Identify which cell holds the provided text, then report its (x, y) central coordinate. 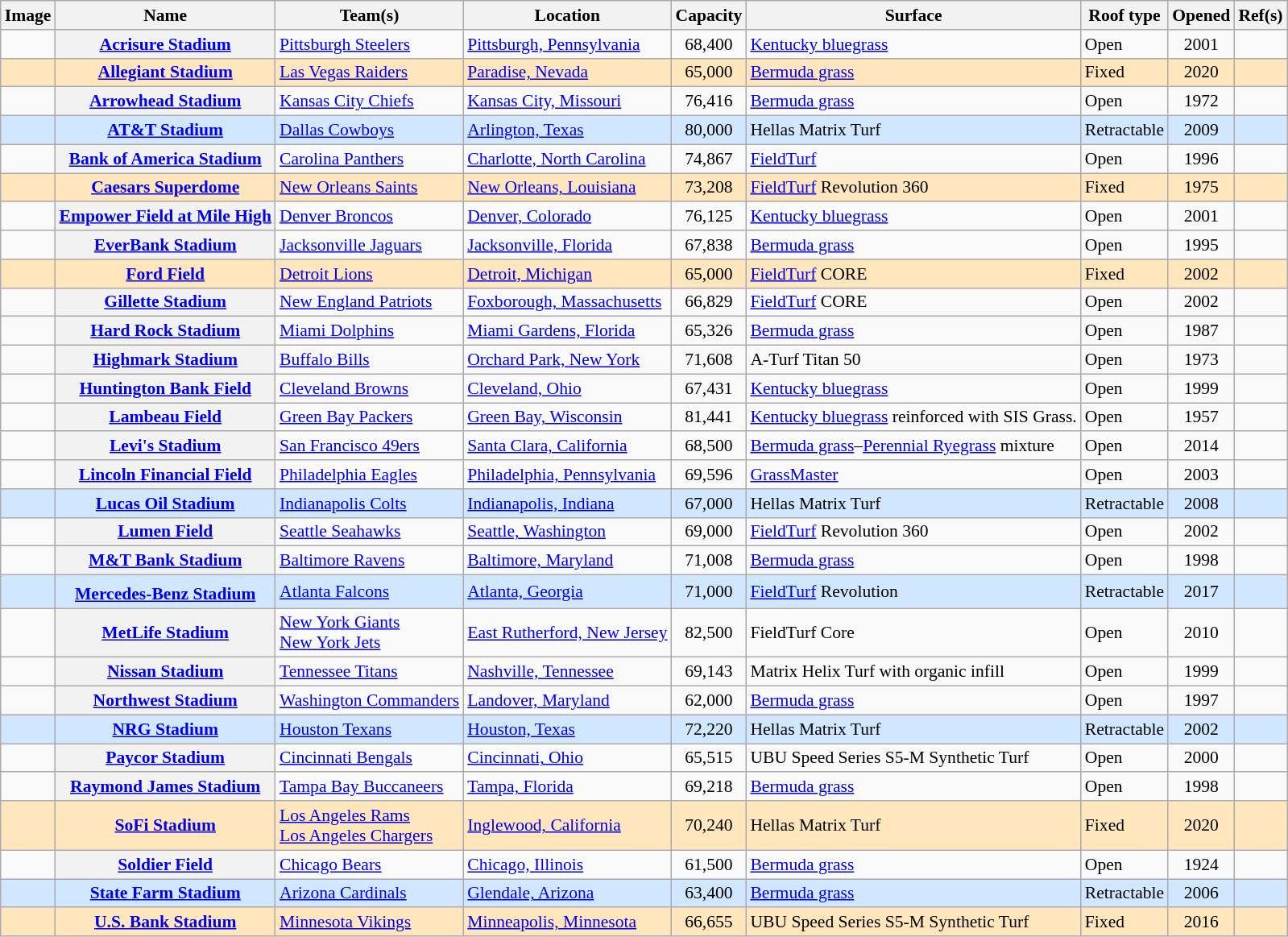
62,000 (709, 701)
FieldTurf Core (913, 633)
Detroit, Michigan (567, 274)
Caesars Superdome (165, 188)
1924 (1201, 864)
69,218 (709, 787)
Huntington Bank Field (165, 388)
81,441 (709, 417)
67,838 (709, 245)
Raymond James Stadium (165, 787)
1957 (1201, 417)
63,400 (709, 893)
Landover, Maryland (567, 701)
1997 (1201, 701)
M&T Bank Stadium (165, 561)
Hard Rock Stadium (165, 331)
Glendale, Arizona (567, 893)
Kansas City, Missouri (567, 102)
Surface (913, 15)
61,500 (709, 864)
2008 (1201, 504)
Santa Clara, California (567, 446)
1995 (1201, 245)
Philadelphia Eagles (369, 475)
Ref(s) (1260, 15)
Arrowhead Stadium (165, 102)
Dallas Cowboys (369, 131)
Paradise, Nevada (567, 73)
Foxborough, Massachusetts (567, 302)
71,008 (709, 561)
Baltimore Ravens (369, 561)
Arizona Cardinals (369, 893)
2017 (1201, 591)
Northwest Stadium (165, 701)
Philadelphia, Pennsylvania (567, 475)
Charlotte, North Carolina (567, 159)
AT&T Stadium (165, 131)
76,416 (709, 102)
A-Turf Titan 50 (913, 360)
Houston, Texas (567, 729)
FieldTurf (913, 159)
New Orleans, Louisiana (567, 188)
69,596 (709, 475)
Capacity (709, 15)
Inglewood, California (567, 825)
Washington Commanders (369, 701)
GrassMaster (913, 475)
Las Vegas Raiders (369, 73)
80,000 (709, 131)
Miami Dolphins (369, 331)
Nashville, Tennessee (567, 672)
Cincinnati, Ohio (567, 758)
Denver Broncos (369, 217)
Kansas City Chiefs (369, 102)
Mercedes-Benz Stadium (165, 591)
Roof type (1124, 15)
Detroit Lions (369, 274)
Bank of America Stadium (165, 159)
Seattle, Washington (567, 532)
2014 (1201, 446)
Team(s) (369, 15)
76,125 (709, 217)
Matrix Helix Turf with organic infill (913, 672)
65,515 (709, 758)
71,608 (709, 360)
Location (567, 15)
Acrisure Stadium (165, 44)
Baltimore, Maryland (567, 561)
Houston Texans (369, 729)
FieldTurf Revolution (913, 591)
Tampa Bay Buccaneers (369, 787)
67,000 (709, 504)
66,829 (709, 302)
Atlanta, Georgia (567, 591)
San Francisco 49ers (369, 446)
67,431 (709, 388)
Seattle Seahawks (369, 532)
East Rutherford, New Jersey (567, 633)
Name (165, 15)
69,000 (709, 532)
U.S. Bank Stadium (165, 922)
1975 (1201, 188)
Ford Field (165, 274)
2003 (1201, 475)
Minneapolis, Minnesota (567, 922)
Los Angeles RamsLos Angeles Chargers (369, 825)
Opened (1201, 15)
SoFi Stadium (165, 825)
NRG Stadium (165, 729)
New England Patriots (369, 302)
2000 (1201, 758)
1996 (1201, 159)
Minnesota Vikings (369, 922)
71,000 (709, 591)
2006 (1201, 893)
Tampa, Florida (567, 787)
73,208 (709, 188)
74,867 (709, 159)
70,240 (709, 825)
Cincinnati Bengals (369, 758)
Kentucky bluegrass reinforced with SIS Grass. (913, 417)
Green Bay, Wisconsin (567, 417)
Buffalo Bills (369, 360)
Green Bay Packers (369, 417)
Tennessee Titans (369, 672)
Allegiant Stadium (165, 73)
Arlington, Texas (567, 131)
Lambeau Field (165, 417)
State Farm Stadium (165, 893)
Lucas Oil Stadium (165, 504)
Atlanta Falcons (369, 591)
Jacksonville Jaguars (369, 245)
EverBank Stadium (165, 245)
Paycor Stadium (165, 758)
Image (28, 15)
Lumen Field (165, 532)
Cleveland, Ohio (567, 388)
Empower Field at Mile High (165, 217)
MetLife Stadium (165, 633)
Highmark Stadium (165, 360)
Nissan Stadium (165, 672)
New Orleans Saints (369, 188)
68,500 (709, 446)
65,326 (709, 331)
Orchard Park, New York (567, 360)
Levi's Stadium (165, 446)
Chicago Bears (369, 864)
1973 (1201, 360)
Indianapolis Colts (369, 504)
82,500 (709, 633)
New York GiantsNew York Jets (369, 633)
Chicago, Illinois (567, 864)
Lincoln Financial Field (165, 475)
2010 (1201, 633)
Cleveland Browns (369, 388)
66,655 (709, 922)
69,143 (709, 672)
Jacksonville, Florida (567, 245)
1987 (1201, 331)
Soldier Field (165, 864)
Pittsburgh, Pennsylvania (567, 44)
2016 (1201, 922)
2009 (1201, 131)
Bermuda grass–Perennial Ryegrass mixture (913, 446)
Miami Gardens, Florida (567, 331)
72,220 (709, 729)
Carolina Panthers (369, 159)
Denver, Colorado (567, 217)
Pittsburgh Steelers (369, 44)
68,400 (709, 44)
Gillette Stadium (165, 302)
Indianapolis, Indiana (567, 504)
1972 (1201, 102)
